For the text-containing cell, return its midpoint in (x, y) coordinate format. 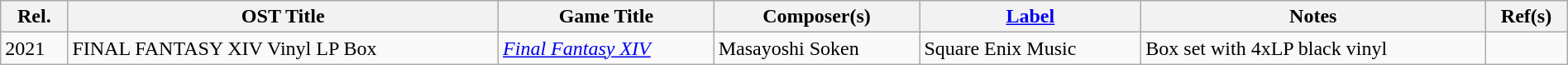
2021 (35, 48)
Square Enix Music (1030, 48)
Rel. (35, 17)
Masayoshi Soken (817, 48)
Final Fantasy XIV (607, 48)
OST Title (283, 17)
Game Title (607, 17)
FINAL FANTASY XIV Vinyl LP Box (283, 48)
Ref(s) (1527, 17)
Label (1030, 17)
Box set with 4xLP black vinyl (1313, 48)
Composer(s) (817, 17)
Notes (1313, 17)
